Extract the (X, Y) coordinate from the center of the cell holding the provided text.  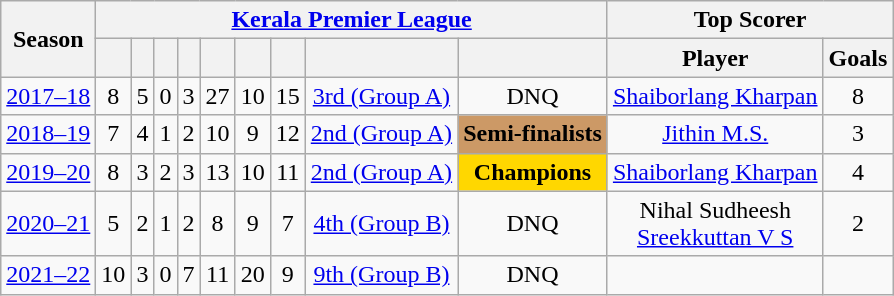
Kerala Premier League (352, 20)
3rd (Group A) (381, 96)
Player (715, 58)
Top Scorer (750, 20)
12 (288, 134)
2020–21 (48, 224)
2021–22 (48, 275)
Goals (858, 58)
Nihal Sudheesh Sreekkuttan V S (715, 224)
27 (218, 96)
Season (48, 39)
2019–20 (48, 172)
20 (252, 275)
2018–19 (48, 134)
13 (218, 172)
9th (Group B) (381, 275)
Jithin M.S. (715, 134)
Champions (533, 172)
4th (Group B) (381, 224)
2017–18 (48, 96)
15 (288, 96)
Semi-finalists (533, 134)
